Return the (x, y) coordinate for the center point of the cell that contains the specified text.  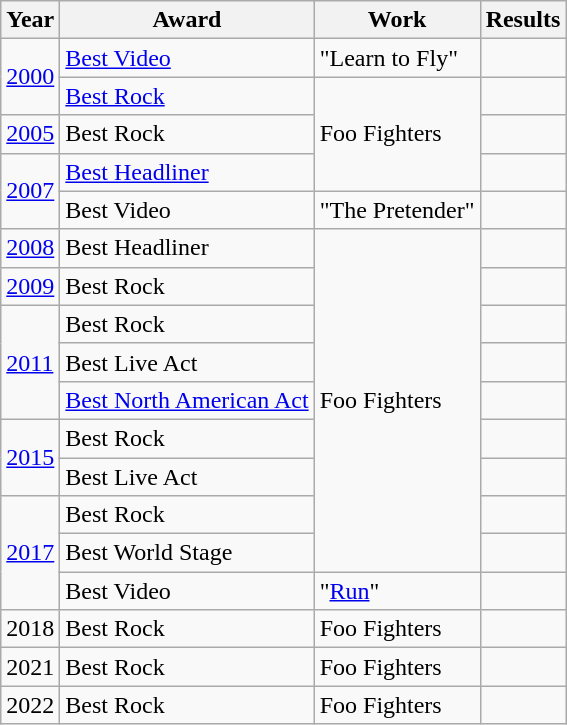
2005 (30, 134)
Year (30, 20)
Award (187, 20)
Best North American Act (187, 400)
2009 (30, 286)
2015 (30, 457)
2000 (30, 77)
2011 (30, 362)
"Learn to Fly" (397, 58)
2017 (30, 553)
"Run" (397, 591)
Work (397, 20)
"The Pretender" (397, 210)
Best World Stage (187, 553)
Results (523, 20)
2018 (30, 629)
2021 (30, 667)
2007 (30, 191)
2008 (30, 248)
2022 (30, 705)
